Locate the cell with the specified text and output its [X, Y] center coordinate. 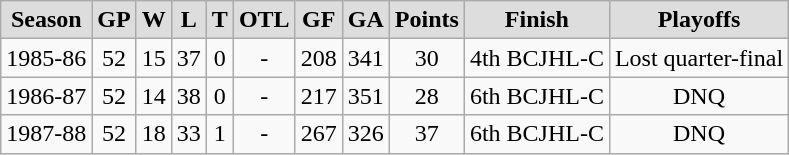
38 [188, 96]
1986-87 [46, 96]
L [188, 20]
Season [46, 20]
Playoffs [698, 20]
28 [426, 96]
217 [318, 96]
GF [318, 20]
33 [188, 134]
14 [154, 96]
OTL [264, 20]
326 [366, 134]
Points [426, 20]
Lost quarter-final [698, 58]
267 [318, 134]
18 [154, 134]
1 [220, 134]
T [220, 20]
351 [366, 96]
GA [366, 20]
1987-88 [46, 134]
Finish [536, 20]
GP [114, 20]
208 [318, 58]
341 [366, 58]
1985-86 [46, 58]
15 [154, 58]
4th BCJHL-C [536, 58]
W [154, 20]
30 [426, 58]
